From the cell containing the given text, extract its center point as (X, Y) coordinate. 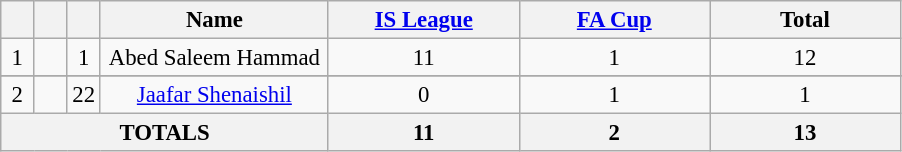
Abed Saleem Hammad (214, 58)
13 (806, 133)
Name (214, 20)
22 (84, 95)
0 (424, 95)
TOTALS (165, 133)
12 (806, 58)
Total (806, 20)
FA Cup (614, 20)
Jaafar Shenaishil (214, 95)
IS League (424, 20)
